From the cell containing the given text, extract its center point as (X, Y) coordinate. 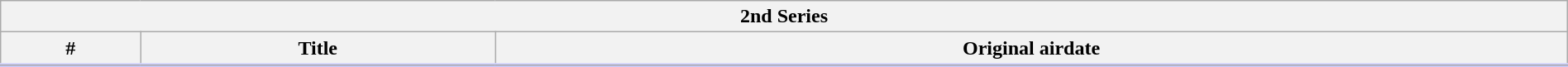
2nd Series (784, 17)
# (71, 49)
Title (318, 49)
Original airdate (1031, 49)
